For the text-containing cell, return its midpoint in [X, Y] coordinate format. 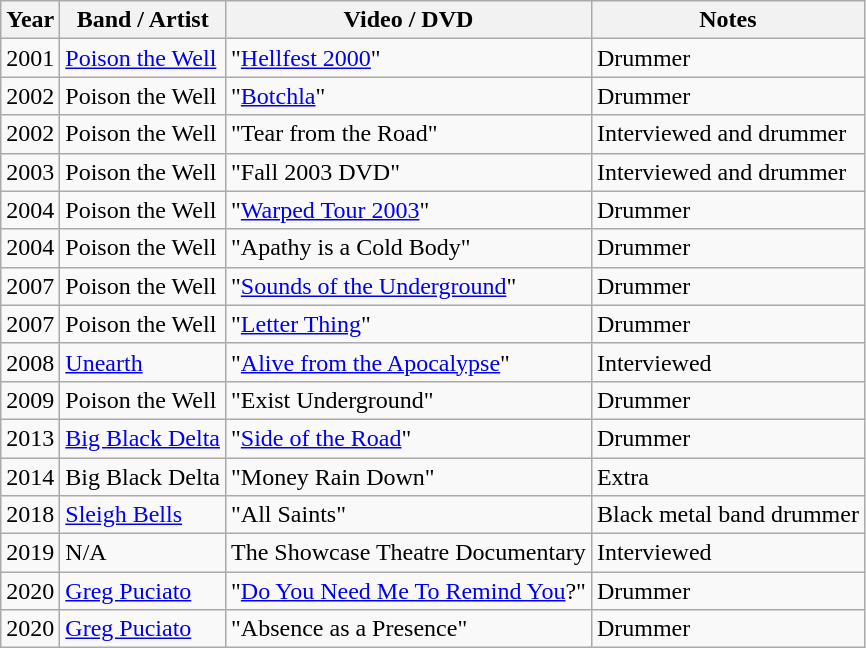
2013 [30, 438]
"Alive from the Apocalypse" [409, 362]
2001 [30, 58]
2018 [30, 515]
Video / DVD [409, 20]
"Tear from the Road" [409, 134]
The Showcase Theatre Documentary [409, 553]
Sleigh Bells [143, 515]
2019 [30, 553]
Year [30, 20]
"All Saints" [409, 515]
"Do You Need Me To Remind You?" [409, 591]
"Money Rain Down" [409, 477]
2014 [30, 477]
"Warped Tour 2003" [409, 210]
N/A [143, 553]
"Botchla" [409, 96]
"Exist Underground" [409, 400]
Band / Artist [143, 20]
2009 [30, 400]
2008 [30, 362]
"Fall 2003 DVD" [409, 172]
"Absence as a Presence" [409, 629]
"Sounds of the Underground" [409, 286]
"Apathy is a Cold Body" [409, 248]
Notes [728, 20]
Unearth [143, 362]
"Hellfest 2000" [409, 58]
2003 [30, 172]
"Letter Thing" [409, 324]
Extra [728, 477]
Black metal band drummer [728, 515]
"Side of the Road" [409, 438]
